From the cell containing the given text, extract its center point as (x, y) coordinate. 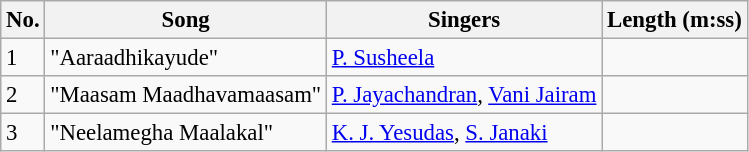
"Maasam Maadhavamaasam" (186, 95)
K. J. Yesudas, S. Janaki (464, 133)
P. Jayachandran, Vani Jairam (464, 95)
"Aaraadhikayude" (186, 58)
2 (23, 95)
3 (23, 133)
No. (23, 20)
Singers (464, 20)
"Neelamegha Maalakal" (186, 133)
Song (186, 20)
P. Susheela (464, 58)
1 (23, 58)
Length (m:ss) (674, 20)
